Extract the (X, Y) coordinate from the center of the cell holding the provided text.  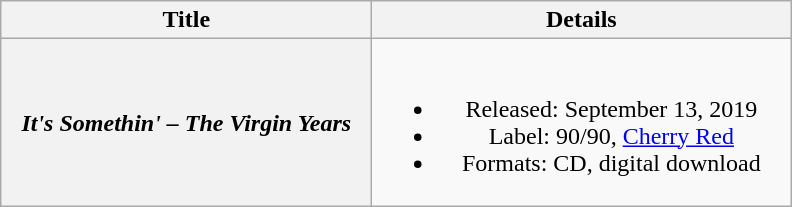
Released: September 13, 2019Label: 90/90, Cherry RedFormats: CD, digital download (582, 122)
It's Somethin' – The Virgin Years (186, 122)
Details (582, 20)
Title (186, 20)
